Detect which cell encompasses the target text, then output its (x, y) center coordinate. 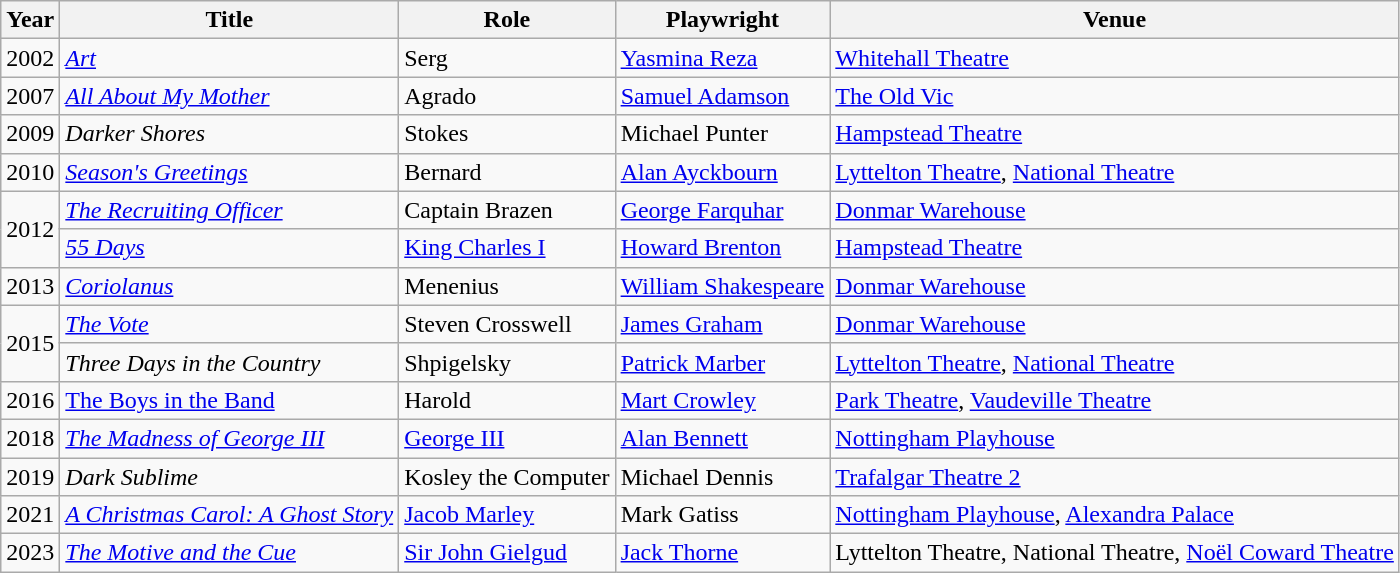
Mark Gatiss (722, 515)
James Graham (722, 324)
The Vote (230, 324)
The Madness of George III (230, 438)
Dark Sublime (230, 477)
2018 (30, 438)
Samuel Adamson (722, 96)
Jack Thorne (722, 553)
Whitehall Theatre (1115, 58)
George III (507, 438)
2002 (30, 58)
Patrick Marber (722, 362)
2013 (30, 286)
Park Theatre, Vaudeville Theatre (1115, 400)
2012 (30, 229)
Serg (507, 58)
Michael Punter (722, 134)
Howard Brenton (722, 248)
Harold (507, 400)
2009 (30, 134)
Art (230, 58)
Agrado (507, 96)
2019 (30, 477)
Sir John Gielgud (507, 553)
55 Days (230, 248)
Captain Brazen (507, 210)
Venue (1115, 20)
Jacob Marley (507, 515)
The Recruiting Officer (230, 210)
Michael Dennis (722, 477)
The Old Vic (1115, 96)
The Boys in the Band (230, 400)
Playwright (722, 20)
Shpigelsky (507, 362)
Title (230, 20)
Role (507, 20)
Alan Ayckbourn (722, 172)
King Charles I (507, 248)
Stokes (507, 134)
Kosley the Computer (507, 477)
2007 (30, 96)
Lyttelton Theatre, National Theatre, Noël Coward Theatre (1115, 553)
The Motive and the Cue (230, 553)
Trafalgar Theatre 2 (1115, 477)
Season's Greetings (230, 172)
Menenius (507, 286)
Yasmina Reza (722, 58)
All About My Mother (230, 96)
A Christmas Carol: A Ghost Story (230, 515)
George Farquhar (722, 210)
Nottingham Playhouse, Alexandra Palace (1115, 515)
William Shakespeare (722, 286)
2021 (30, 515)
2010 (30, 172)
Three Days in the Country (230, 362)
Bernard (507, 172)
Coriolanus (230, 286)
2016 (30, 400)
Year (30, 20)
2015 (30, 343)
Steven Crosswell (507, 324)
Mart Crowley (722, 400)
Darker Shores (230, 134)
Alan Bennett (722, 438)
Nottingham Playhouse (1115, 438)
2023 (30, 553)
